Output the (x, y) coordinate of the center of the cell containing the given text.  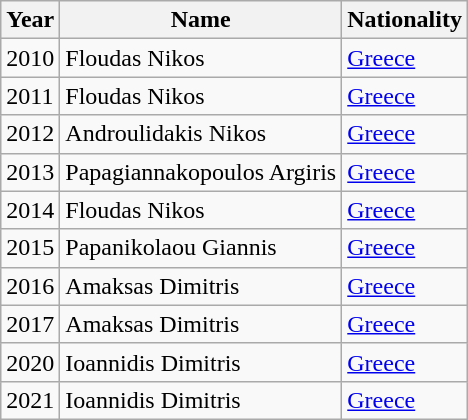
2020 (30, 362)
2013 (30, 172)
2016 (30, 286)
2015 (30, 248)
2011 (30, 96)
Name (201, 20)
2017 (30, 324)
2014 (30, 210)
Year (30, 20)
2010 (30, 58)
Papagiannakopoulos Argiris (201, 172)
2021 (30, 400)
Androulidakis Nikos (201, 134)
Nationality (405, 20)
2012 (30, 134)
Papanikolaou Giannis (201, 248)
